Search for the cell housing the specified text and yield its [x, y] center coordinate. 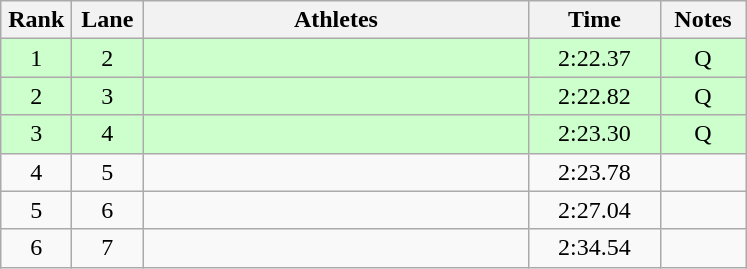
Lane [108, 20]
2:22.37 [594, 58]
2:23.78 [594, 172]
Time [594, 20]
Athletes [336, 20]
2:23.30 [594, 134]
7 [108, 248]
2:27.04 [594, 210]
1 [36, 58]
2:34.54 [594, 248]
Notes [703, 20]
2:22.82 [594, 96]
Rank [36, 20]
